Extract the [x, y] coordinate from the center of the cell holding the provided text.  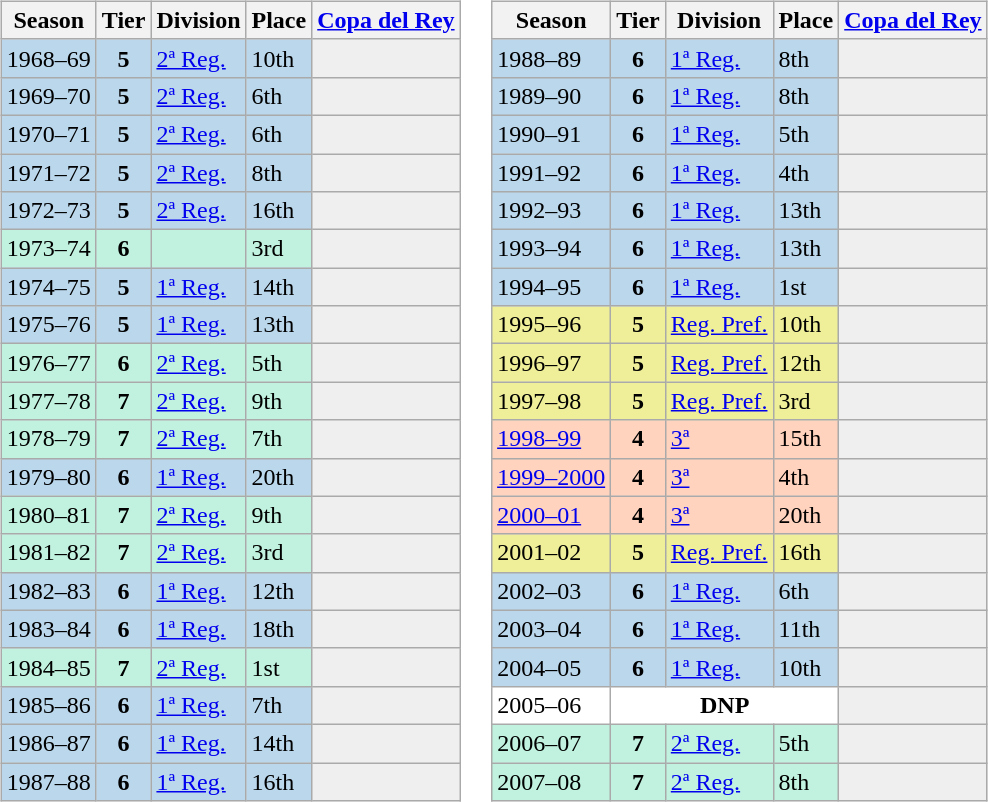
1980–81 [48, 515]
1977–78 [48, 401]
1992–93 [552, 211]
2007–08 [552, 781]
1984–85 [48, 667]
1973–74 [48, 249]
15th [806, 439]
1995–96 [552, 325]
1976–77 [48, 363]
1982–83 [48, 591]
1993–94 [552, 249]
1991–92 [552, 173]
1981–82 [48, 553]
1969–70 [48, 96]
1989–90 [552, 96]
1985–86 [48, 705]
1983–84 [48, 629]
1970–71 [48, 134]
1996–97 [552, 363]
1997–98 [552, 401]
1990–91 [552, 134]
1978–79 [48, 439]
2001–02 [552, 553]
1974–75 [48, 287]
DNP [725, 705]
1999–2000 [552, 477]
11th [806, 629]
1975–76 [48, 325]
1968–69 [48, 58]
1998–99 [552, 439]
1972–73 [48, 211]
2006–07 [552, 743]
1987–88 [48, 781]
1971–72 [48, 173]
1994–95 [552, 287]
2003–04 [552, 629]
1988–89 [552, 58]
2000–01 [552, 515]
2004–05 [552, 667]
1986–87 [48, 743]
2005–06 [552, 705]
18th [279, 629]
2002–03 [552, 591]
1979–80 [48, 477]
